Provide the [x, y] coordinate of the cell's center where the given text is located.  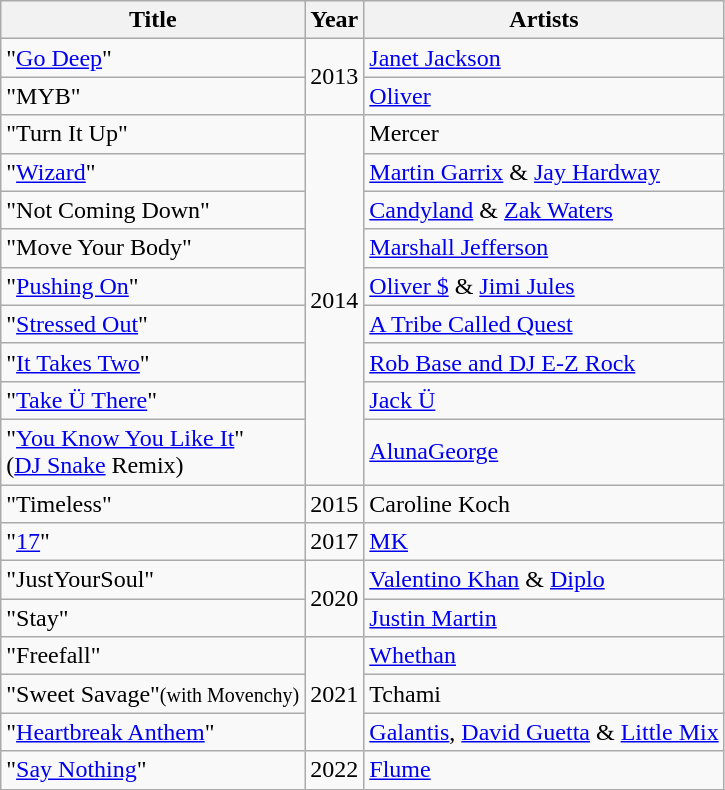
Jack Ü [544, 400]
2017 [334, 542]
"Timeless" [153, 503]
"Turn It Up" [153, 134]
MK [544, 542]
"It Takes Two" [153, 362]
Rob Base and DJ E-Z Rock [544, 362]
Candyland & Zak Waters [544, 210]
Artists [544, 20]
"Stay" [153, 618]
"Stressed Out" [153, 324]
Mercer [544, 134]
Whethan [544, 656]
2015 [334, 503]
"Move Your Body" [153, 248]
"17" [153, 542]
"MYB" [153, 96]
A Tribe Called Quest [544, 324]
Title [153, 20]
Oliver $ & Jimi Jules [544, 286]
Galantis, David Guetta & Little Mix [544, 732]
2020 [334, 599]
"Freefall" [153, 656]
"Take Ü There" [153, 400]
Justin Martin [544, 618]
AlunaGeorge [544, 452]
2014 [334, 300]
"Sweet Savage"(with Movenchy) [153, 694]
Martin Garrix & Jay Hardway [544, 172]
Oliver [544, 96]
"Say Nothing" [153, 770]
"Heartbreak Anthem" [153, 732]
"Go Deep" [153, 58]
Janet Jackson [544, 58]
2013 [334, 77]
Caroline Koch [544, 503]
Marshall Jefferson [544, 248]
Valentino Khan & Diplo [544, 580]
2021 [334, 694]
"Wizard" [153, 172]
2022 [334, 770]
Flume [544, 770]
"JustYourSoul" [153, 580]
Tchami [544, 694]
"Not Coming Down" [153, 210]
"You Know You Like It"(DJ Snake Remix) [153, 452]
Year [334, 20]
"Pushing On" [153, 286]
